Scan for the cell matching the given text and deliver its [X, Y] coordinate at center. 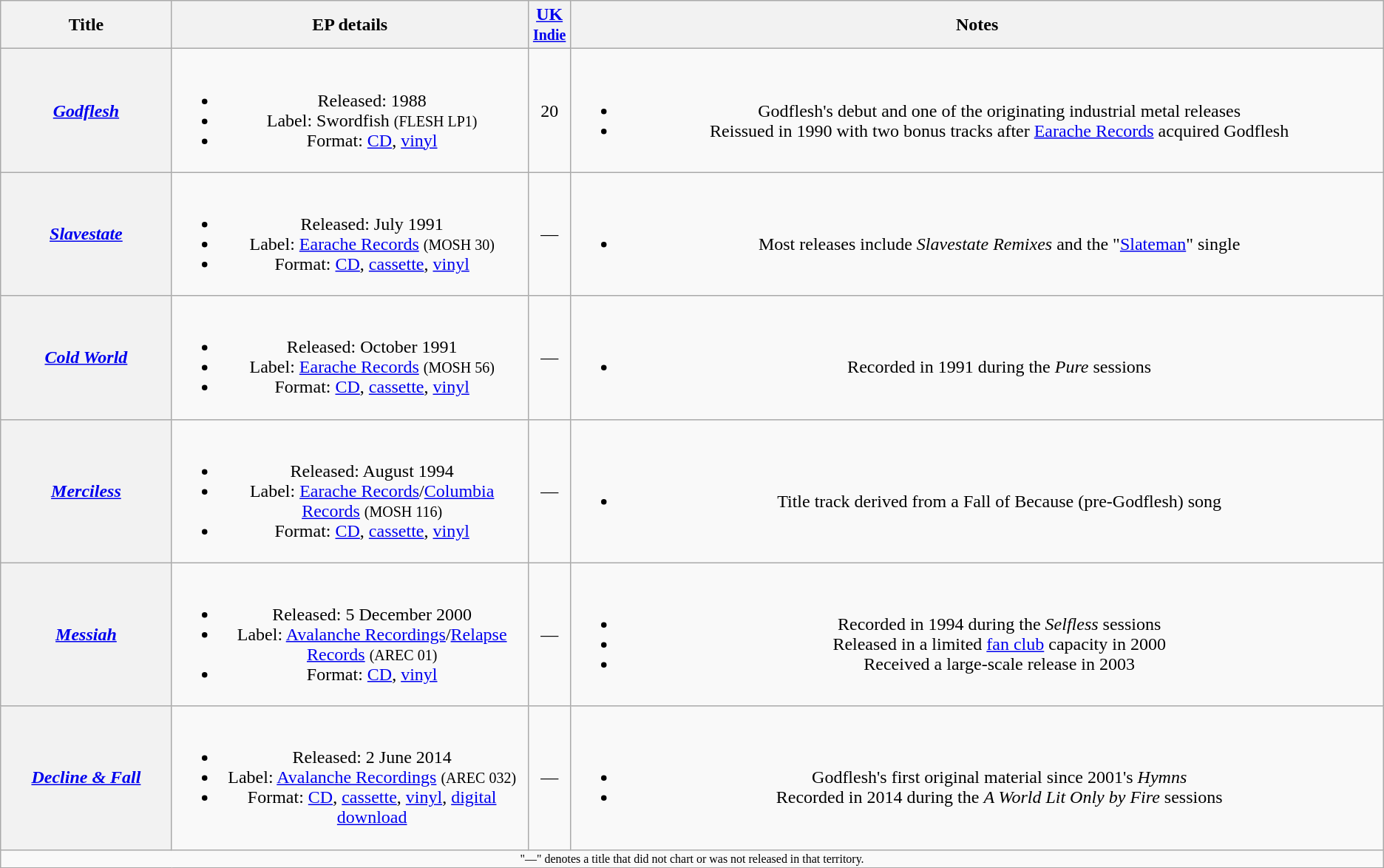
Cold World [86, 358]
EP details [350, 25]
Notes [977, 25]
Merciless [86, 491]
Godflesh [86, 111]
Decline & Fall [86, 778]
Most releases include Slavestate Remixes and the "Slateman" single [977, 234]
Released: 2 June 2014Label: Avalanche Recordings (AREC 032)Format: CD, cassette, vinyl, digital download [350, 778]
Released: August 1994Label: Earache Records/Columbia Records (MOSH 116)Format: CD, cassette, vinyl [350, 491]
Title track derived from a Fall of Because (pre-Godflesh) song [977, 491]
Released: 1988Label: Swordfish (FLESH LP1)Format: CD, vinyl [350, 111]
20 [549, 111]
Recorded in 1994 during the Selfless sessionsReleased in a limited fan club capacity in 2000Received a large-scale release in 2003 [977, 634]
Released: 5 December 2000Label: Avalanche Recordings/Relapse Records (AREC 01)Format: CD, vinyl [350, 634]
Godflesh's first original material since 2001's HymnsRecorded in 2014 during the A World Lit Only by Fire sessions [977, 778]
Recorded in 1991 during the Pure sessions [977, 358]
Slavestate [86, 234]
UK Indie [549, 25]
Released: July 1991Label: Earache Records (MOSH 30)Format: CD, cassette, vinyl [350, 234]
"—" denotes a title that did not chart or was not released in that territory. [692, 858]
Released: October 1991Label: Earache Records (MOSH 56)Format: CD, cassette, vinyl [350, 358]
Title [86, 25]
Godflesh's debut and one of the originating industrial metal releasesReissued in 1990 with two bonus tracks after Earache Records acquired Godflesh [977, 111]
Messiah [86, 634]
